For the text-containing cell, return its midpoint in [X, Y] coordinate format. 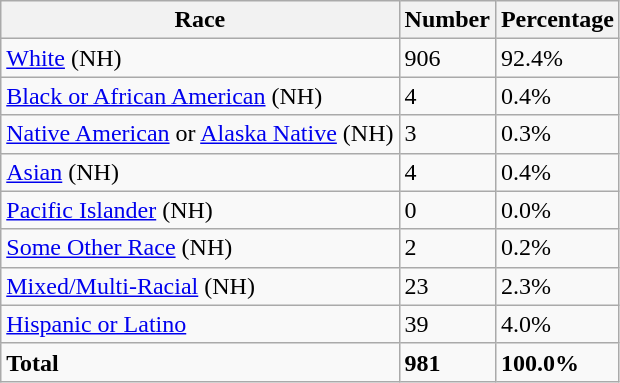
0.2% [557, 248]
23 [447, 286]
92.4% [557, 58]
Black or African American (NH) [200, 96]
0 [447, 210]
Native American or Alaska Native (NH) [200, 134]
Race [200, 20]
Mixed/Multi-Racial (NH) [200, 286]
4.0% [557, 324]
981 [447, 362]
Percentage [557, 20]
Asian (NH) [200, 172]
906 [447, 58]
39 [447, 324]
White (NH) [200, 58]
Hispanic or Latino [200, 324]
0.0% [557, 210]
2 [447, 248]
3 [447, 134]
Pacific Islander (NH) [200, 210]
2.3% [557, 286]
Total [200, 362]
Number [447, 20]
100.0% [557, 362]
Some Other Race (NH) [200, 248]
0.3% [557, 134]
